Capture the cell that displays the provided text and extract its (X, Y) central coordinate. 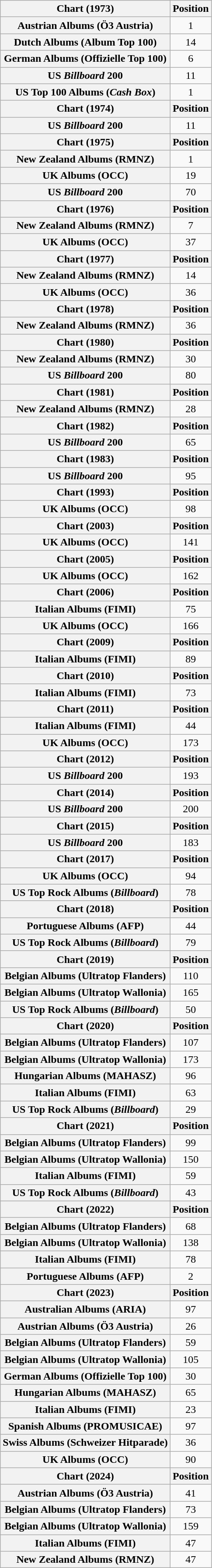
29 (191, 1109)
7 (191, 226)
162 (191, 576)
Chart (2014) (86, 793)
107 (191, 1043)
63 (191, 1093)
23 (191, 1409)
200 (191, 809)
Chart (2005) (86, 559)
166 (191, 626)
Chart (2017) (86, 859)
95 (191, 475)
Chart (1977) (86, 259)
96 (191, 1076)
Chart (1982) (86, 425)
70 (191, 192)
80 (191, 375)
Australian Albums (ARIA) (86, 1310)
Chart (2015) (86, 826)
110 (191, 976)
Spanish Albums (PROMUSICAE) (86, 1426)
193 (191, 776)
Chart (2003) (86, 526)
138 (191, 1242)
Chart (2019) (86, 959)
Chart (2012) (86, 759)
Chart (2020) (86, 1026)
6 (191, 59)
105 (191, 1359)
28 (191, 409)
Chart (2024) (86, 1476)
Chart (1975) (86, 142)
50 (191, 1009)
Chart (2022) (86, 1209)
Chart (2018) (86, 909)
Chart (1980) (86, 342)
Chart (1976) (86, 209)
Chart (1981) (86, 392)
Chart (1973) (86, 9)
19 (191, 175)
US Top 100 Albums (Cash Box) (86, 92)
Chart (1993) (86, 492)
Dutch Albums (Album Top 100) (86, 42)
Chart (1978) (86, 309)
Chart (2006) (86, 592)
94 (191, 876)
Chart (2023) (86, 1293)
89 (191, 659)
141 (191, 542)
90 (191, 1459)
Chart (1983) (86, 459)
Chart (1974) (86, 109)
Chart (2009) (86, 642)
26 (191, 1326)
183 (191, 842)
159 (191, 1526)
98 (191, 509)
41 (191, 1493)
Chart (2011) (86, 709)
79 (191, 942)
Swiss Albums (Schweizer Hitparade) (86, 1443)
150 (191, 1159)
165 (191, 992)
Chart (2021) (86, 1126)
37 (191, 242)
Chart (2010) (86, 676)
2 (191, 1276)
68 (191, 1226)
99 (191, 1143)
43 (191, 1193)
75 (191, 609)
